Return the [X, Y] coordinate for the center point of the cell that contains the specified text.  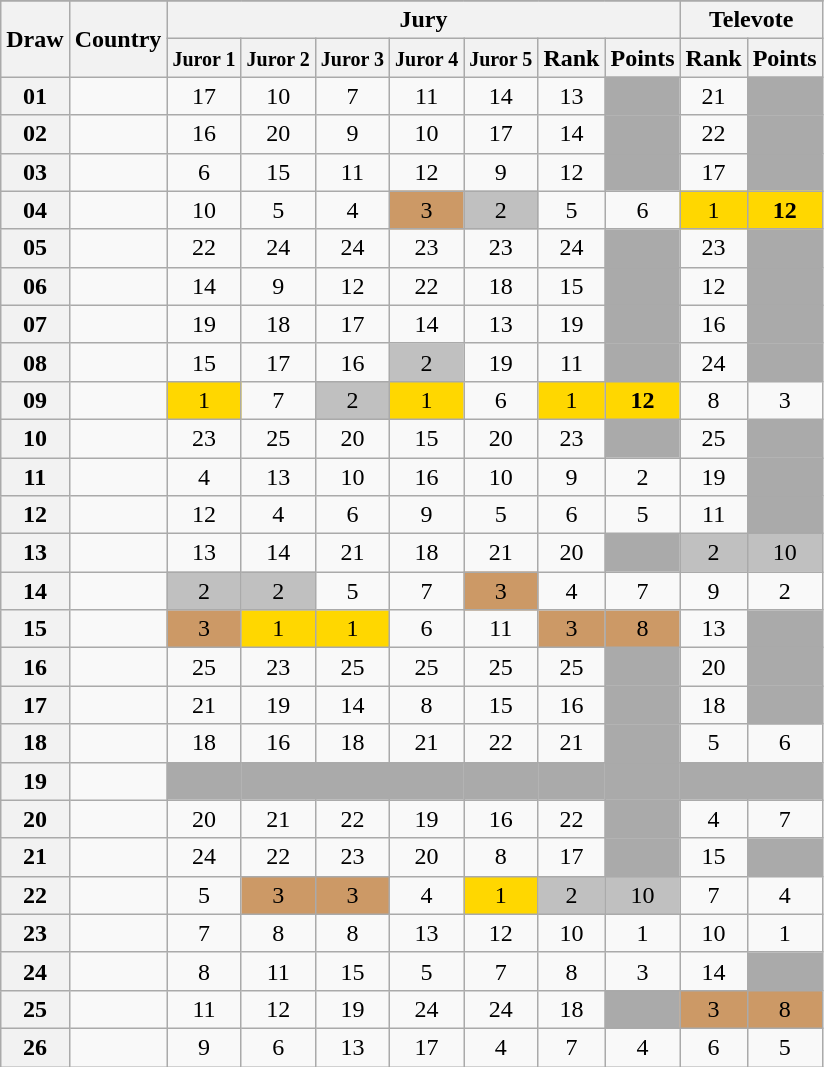
Juror 1 [204, 58]
Juror 3 [352, 58]
04 [35, 210]
08 [35, 362]
05 [35, 248]
09 [35, 400]
Televote [751, 20]
07 [35, 324]
Juror 2 [278, 58]
Draw [35, 39]
06 [35, 286]
Juror 5 [501, 58]
Juror 4 [426, 58]
26 [35, 1047]
01 [35, 96]
Jury [424, 20]
03 [35, 172]
02 [35, 134]
Country [118, 39]
